From the cell containing the given text, extract its center point as [X, Y] coordinate. 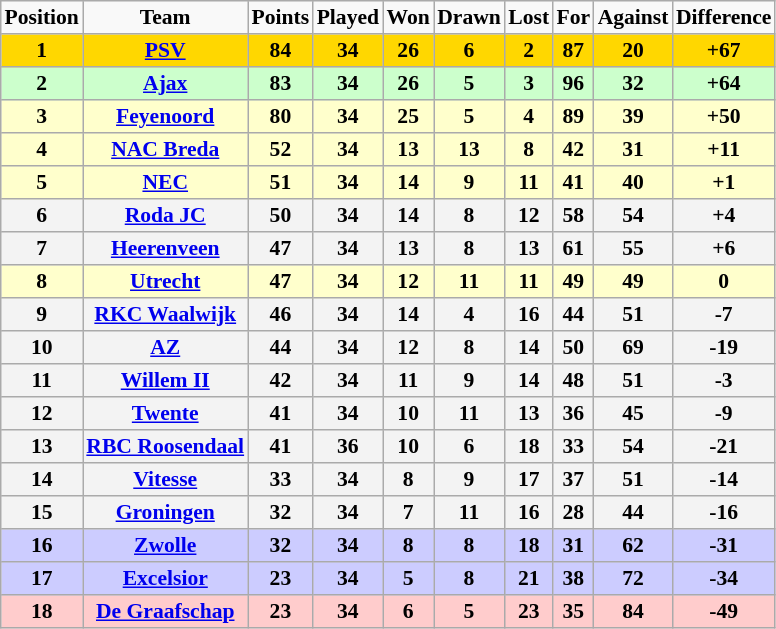
Position [42, 18]
NAC Breda [166, 150]
52 [280, 150]
15 [42, 512]
Twente [166, 414]
62 [633, 546]
83 [280, 84]
-7 [724, 314]
-49 [724, 612]
-34 [724, 578]
96 [574, 84]
Groningen [166, 512]
46 [280, 314]
Willem II [166, 380]
69 [633, 348]
Played [348, 18]
20 [633, 50]
Team [166, 18]
39 [633, 116]
28 [574, 512]
NEC [166, 182]
Excelsior [166, 578]
1 [42, 50]
40 [633, 182]
RKC Waalwijk [166, 314]
37 [574, 480]
+11 [724, 150]
+67 [724, 50]
Roda JC [166, 216]
80 [280, 116]
-19 [724, 348]
Feyenoord [166, 116]
48 [574, 380]
25 [408, 116]
AZ [166, 348]
Ajax [166, 84]
For [574, 18]
35 [574, 612]
-9 [724, 414]
21 [529, 578]
Difference [724, 18]
Drawn [470, 18]
+50 [724, 116]
61 [574, 248]
38 [574, 578]
Vitesse [166, 480]
-16 [724, 512]
Against [633, 18]
Lost [529, 18]
+1 [724, 182]
58 [574, 216]
45 [633, 414]
-14 [724, 480]
Heerenveen [166, 248]
Won [408, 18]
Utrecht [166, 282]
+64 [724, 84]
De Graafschap [166, 612]
RBC Roosendaal [166, 446]
+6 [724, 248]
72 [633, 578]
Zwolle [166, 546]
-31 [724, 546]
-3 [724, 380]
55 [633, 248]
89 [574, 116]
PSV [166, 50]
-21 [724, 446]
+4 [724, 216]
0 [724, 282]
Points [280, 18]
87 [574, 50]
